Extract the (X, Y) coordinate from the center of the cell holding the provided text.  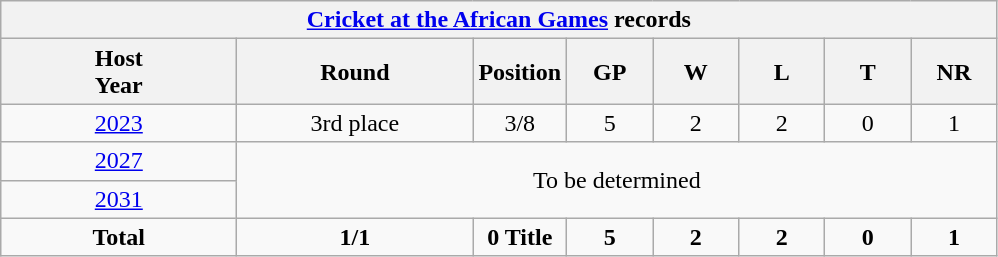
GP (610, 72)
L (782, 72)
2031 (119, 199)
NR (954, 72)
Round (355, 72)
0 Title (520, 237)
Position (520, 72)
To be determined (617, 180)
Total (119, 237)
3/8 (520, 123)
HostYear (119, 72)
T (868, 72)
2023 (119, 123)
3rd place (355, 123)
W (696, 72)
2027 (119, 161)
Cricket at the African Games records (499, 20)
1/1 (355, 237)
